For the text-containing cell, return its midpoint in [x, y] coordinate format. 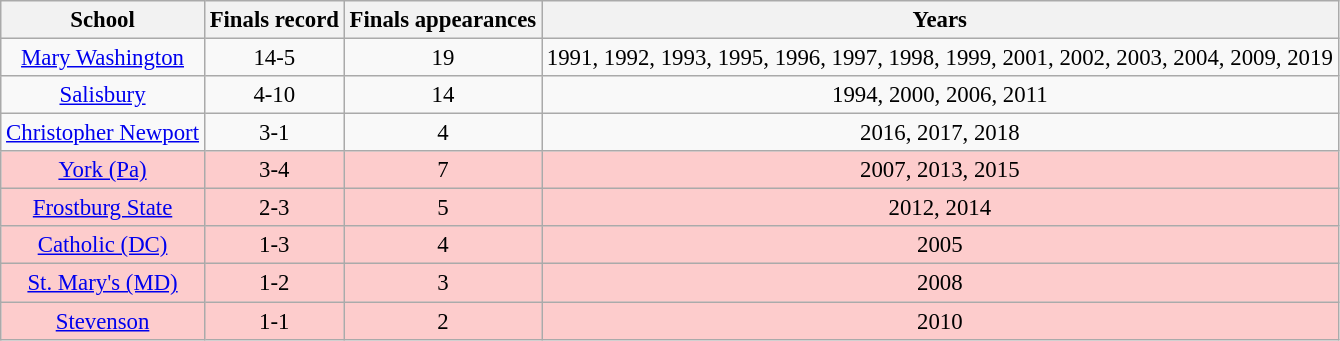
1991, 1992, 1993, 1995, 1996, 1997, 1998, 1999, 2001, 2002, 2003, 2004, 2009, 2019 [940, 58]
3-4 [274, 170]
14-5 [274, 58]
3-1 [274, 133]
1-3 [274, 245]
Stevenson [103, 321]
19 [442, 58]
2008 [940, 283]
School [103, 20]
2-3 [274, 208]
2007, 2013, 2015 [940, 170]
2 [442, 321]
Catholic (DC) [103, 245]
Years [940, 20]
4-10 [274, 95]
St. Mary's (MD) [103, 283]
Salisbury [103, 95]
1-1 [274, 321]
Frostburg State [103, 208]
7 [442, 170]
Mary Washington [103, 58]
Finals appearances [442, 20]
2012, 2014 [940, 208]
Christopher Newport [103, 133]
5 [442, 208]
3 [442, 283]
York (Pa) [103, 170]
2005 [940, 245]
2016, 2017, 2018 [940, 133]
1-2 [274, 283]
1994, 2000, 2006, 2011 [940, 95]
14 [442, 95]
2010 [940, 321]
Finals record [274, 20]
